Pinpoint the cell where the given text exists, returning its (x, y) midpoint coordinate. 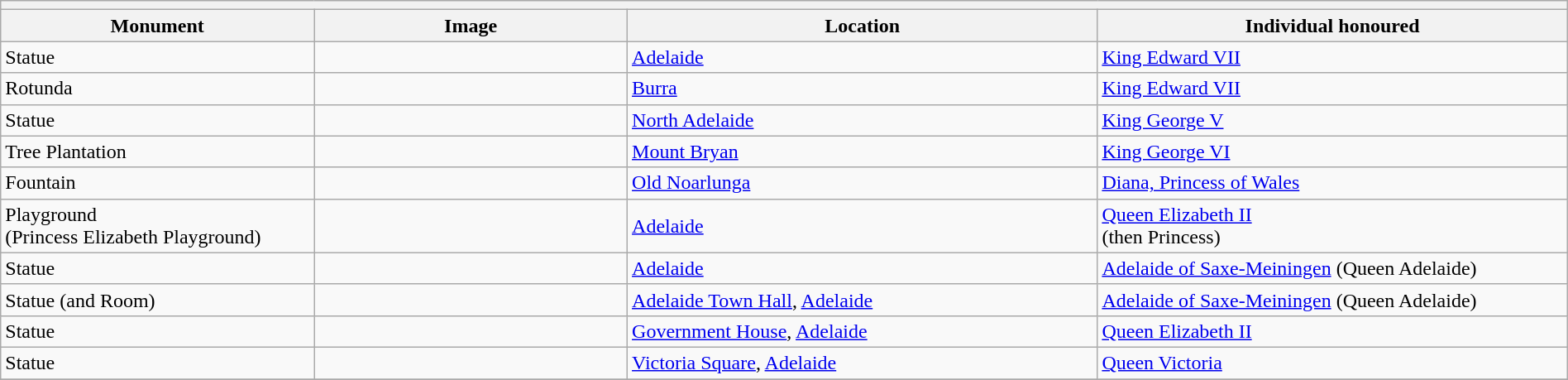
Location (863, 26)
Mount Bryan (863, 152)
Adelaide Town Hall, Adelaide (863, 300)
Burra (863, 89)
Tree Plantation (157, 152)
Individual honoured (1332, 26)
Diana, Princess of Wales (1332, 183)
Victoria Square, Adelaide (863, 363)
Statue (and Room) (157, 300)
North Adelaide (863, 120)
Rotunda (157, 89)
King George V (1332, 120)
King George VI (1332, 152)
Queen Victoria (1332, 363)
Image (471, 26)
Government House, Adelaide (863, 331)
Queen Elizabeth II (1332, 331)
Monument (157, 26)
Queen Elizabeth II(then Princess) (1332, 225)
Old Noarlunga (863, 183)
Fountain (157, 183)
Playground(Princess Elizabeth Playground) (157, 225)
